Search for the cell housing the specified text and yield its [X, Y] center coordinate. 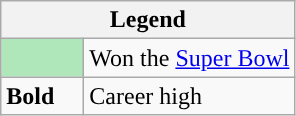
Bold [42, 96]
Career high [190, 96]
Legend [148, 20]
Won the Super Bowl [190, 58]
